Scan for the cell matching the given text and deliver its (x, y) coordinate at center. 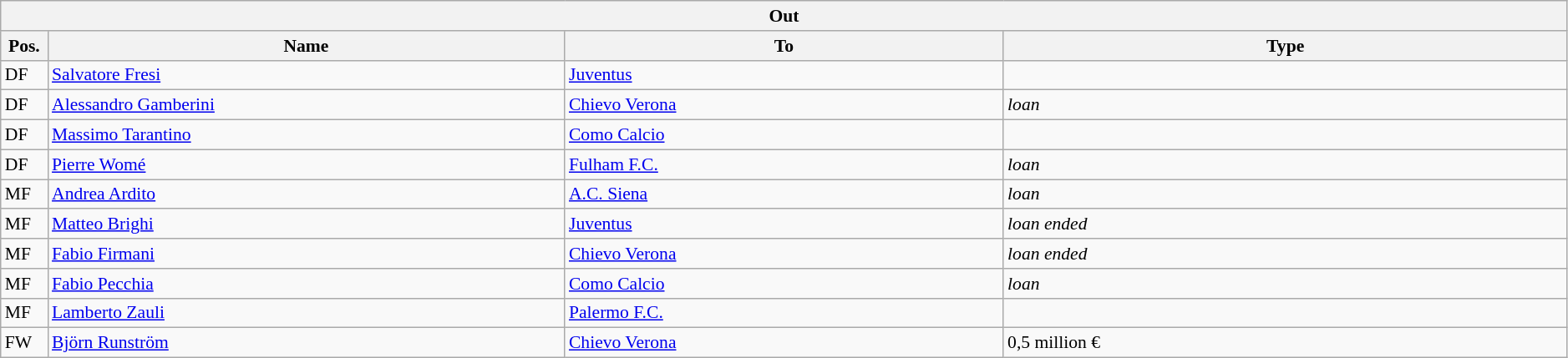
Matteo Brighi (306, 224)
FW (24, 343)
Pierre Womé (306, 164)
Pos. (24, 46)
To (784, 46)
Björn Runström (306, 343)
Out (784, 16)
Fabio Pecchia (306, 284)
Fulham F.C. (784, 164)
Lamberto Zauli (306, 313)
Alessandro Gamberini (306, 105)
Massimo Tarantino (306, 135)
Salvatore Fresi (306, 75)
Fabio Firmani (306, 254)
Andrea Ardito (306, 194)
Palermo F.C. (784, 313)
0,5 million € (1285, 343)
A.C. Siena (784, 194)
Type (1285, 46)
Name (306, 46)
